Capture the cell that displays the provided text and extract its (X, Y) central coordinate. 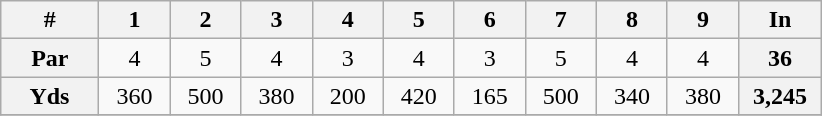
1 (134, 20)
3,245 (780, 96)
In (780, 20)
Par (50, 58)
36 (780, 58)
8 (632, 20)
165 (490, 96)
420 (418, 96)
Yds (50, 96)
200 (348, 96)
6 (490, 20)
# (50, 20)
360 (134, 96)
340 (632, 96)
9 (702, 20)
7 (560, 20)
2 (206, 20)
